Extract the (x, y) coordinate from the center of the cell holding the provided text.  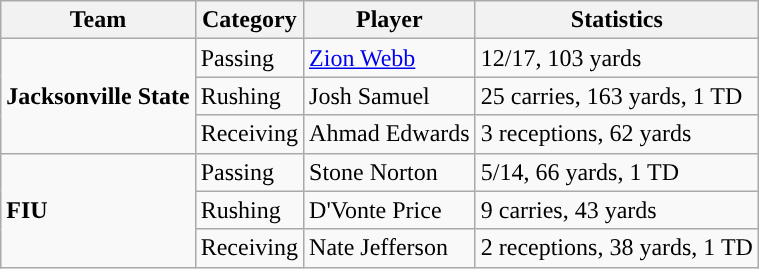
Category (249, 20)
2 receptions, 38 yards, 1 TD (616, 248)
25 carries, 163 yards, 1 TD (616, 96)
Nate Jefferson (390, 248)
Zion Webb (390, 58)
Ahmad Edwards (390, 134)
Jacksonville State (98, 96)
Stone Norton (390, 172)
FIU (98, 210)
Team (98, 20)
12/17, 103 yards (616, 58)
Player (390, 20)
D'Vonte Price (390, 210)
5/14, 66 yards, 1 TD (616, 172)
9 carries, 43 yards (616, 210)
Josh Samuel (390, 96)
3 receptions, 62 yards (616, 134)
Statistics (616, 20)
